Return the (x, y) coordinate for the center point of the cell that contains the specified text.  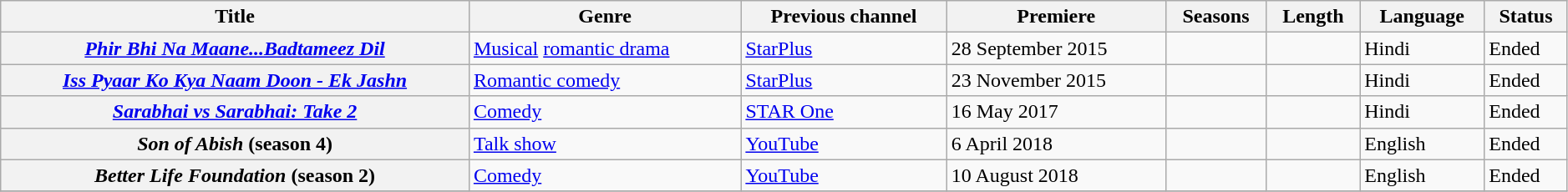
STAR One (844, 112)
Musical romantic drama (605, 48)
16 May 2017 (1056, 112)
Sarabhai vs Sarabhai: Take 2 (236, 112)
Title (236, 17)
10 August 2018 (1056, 175)
Seasons (1216, 17)
Son of Abish (season 4) (236, 144)
Iss Pyaar Ko Kya Naam Doon - Ek Jashn (236, 80)
Length (1313, 17)
Talk show (605, 144)
Better Life Foundation (season 2) (236, 175)
Status (1526, 17)
Previous channel (844, 17)
Phir Bhi Na Maane...Badtameez Dil (236, 48)
28 September 2015 (1056, 48)
Language (1422, 17)
Genre (605, 17)
23 November 2015 (1056, 80)
Romantic comedy (605, 80)
Premiere (1056, 17)
6 April 2018 (1056, 144)
